Detect which cell encompasses the target text, then output its (X, Y) center coordinate. 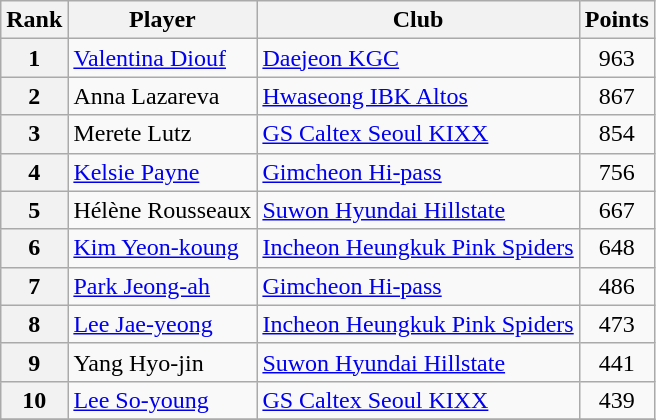
Park Jeong-ah (162, 286)
Kim Yeon-koung (162, 248)
854 (616, 134)
5 (34, 210)
473 (616, 324)
963 (616, 58)
Valentina Diouf (162, 58)
Yang Hyo-jin (162, 362)
867 (616, 96)
Club (418, 20)
8 (34, 324)
648 (616, 248)
3 (34, 134)
2 (34, 96)
Points (616, 20)
Rank (34, 20)
441 (616, 362)
1 (34, 58)
Anna Lazareva (162, 96)
7 (34, 286)
756 (616, 172)
Hwaseong IBK Altos (418, 96)
486 (616, 286)
6 (34, 248)
9 (34, 362)
Lee Jae-yeong (162, 324)
10 (34, 400)
Lee So-young (162, 400)
Kelsie Payne (162, 172)
667 (616, 210)
Merete Lutz (162, 134)
Player (162, 20)
Daejeon KGC (418, 58)
4 (34, 172)
Hélène Rousseaux (162, 210)
439 (616, 400)
